Return (x, y) of the center of cell containing provided text 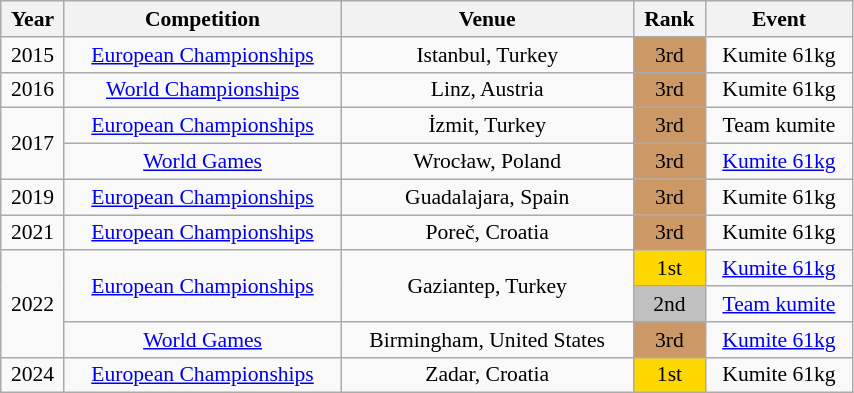
Year (32, 19)
2019 (32, 197)
Poreč, Croatia (487, 233)
Wrocław, Poland (487, 162)
2022 (32, 304)
Rank (669, 19)
2017 (32, 144)
2016 (32, 90)
Linz, Austria (487, 90)
Guadalajara, Spain (487, 197)
Istanbul, Turkey (487, 55)
İzmit, Turkey (487, 126)
2015 (32, 55)
2021 (32, 233)
Gaziantep, Turkey (487, 286)
Venue (487, 19)
2nd (669, 304)
Birmingham, United States (487, 340)
2024 (32, 375)
Competition (202, 19)
Event (778, 19)
World Championships (202, 90)
Zadar, Croatia (487, 375)
